Pinpoint the cell where the given text exists, returning its (X, Y) midpoint coordinate. 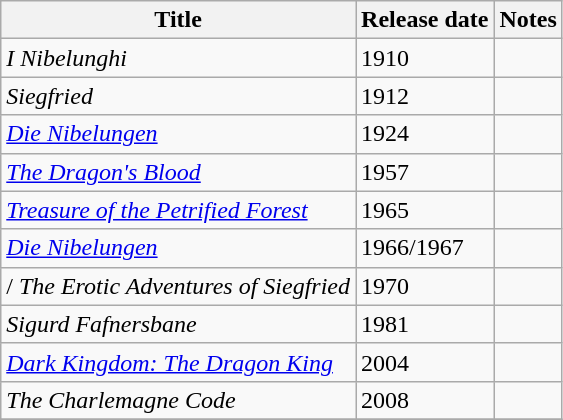
1965 (425, 210)
I Nibelunghi (178, 58)
2004 (425, 362)
1910 (425, 58)
2008 (425, 400)
Title (178, 20)
Treasure of the Petrified Forest (178, 210)
Sigurd Fafnersbane (178, 324)
1966/1967 (425, 248)
1981 (425, 324)
Release date (425, 20)
1970 (425, 286)
1957 (425, 172)
The Charlemagne Code (178, 400)
Siegfried (178, 96)
1912 (425, 96)
Dark Kingdom: The Dragon King (178, 362)
/ The Erotic Adventures of Siegfried (178, 286)
Notes (528, 20)
The Dragon's Blood (178, 172)
1924 (425, 134)
